Scan for the cell matching the given text and deliver its [X, Y] coordinate at center. 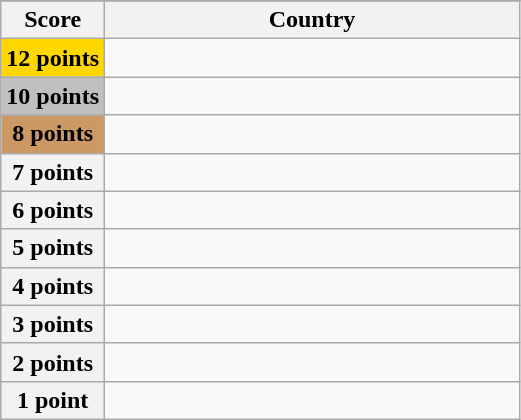
3 points [53, 324]
Country [312, 20]
2 points [53, 362]
12 points [53, 58]
10 points [53, 96]
8 points [53, 134]
1 point [53, 400]
5 points [53, 248]
Score [53, 20]
6 points [53, 210]
7 points [53, 172]
4 points [53, 286]
